Pinpoint the cell where the given text exists, returning its [x, y] midpoint coordinate. 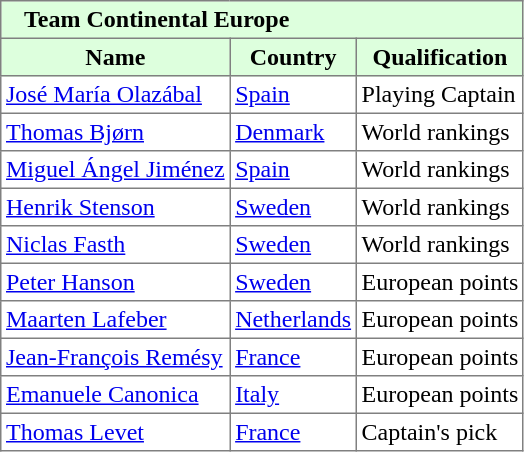
Peter Hanson [116, 282]
Thomas Bjørn [116, 132]
Thomas Levet [116, 432]
Name [116, 57]
Henrik Stenson [116, 207]
Netherlands [293, 320]
Emanuele Canonica [116, 395]
Niclas Fasth [116, 245]
Country [293, 57]
Maarten Lafeber [116, 320]
Denmark [293, 132]
Miguel Ángel Jiménez [116, 170]
Playing Captain [440, 95]
Qualification [440, 57]
Captain's pick [440, 432]
Team Continental Europe [262, 20]
José María Olazábal [116, 95]
Italy [293, 395]
Jean-François Remésy [116, 357]
